Capture the cell that displays the provided text and extract its [X, Y] central coordinate. 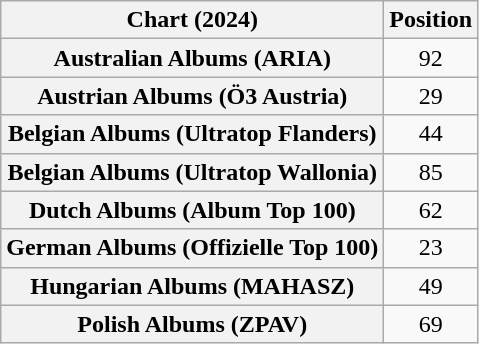
Belgian Albums (Ultratop Wallonia) [192, 172]
Hungarian Albums (MAHASZ) [192, 286]
49 [431, 286]
85 [431, 172]
Dutch Albums (Album Top 100) [192, 210]
23 [431, 248]
Belgian Albums (Ultratop Flanders) [192, 134]
Polish Albums (ZPAV) [192, 324]
Australian Albums (ARIA) [192, 58]
44 [431, 134]
Chart (2024) [192, 20]
92 [431, 58]
29 [431, 96]
German Albums (Offizielle Top 100) [192, 248]
62 [431, 210]
69 [431, 324]
Austrian Albums (Ö3 Austria) [192, 96]
Position [431, 20]
